Find where the given text appears and provide that cell's center as [X, Y] coordinate. 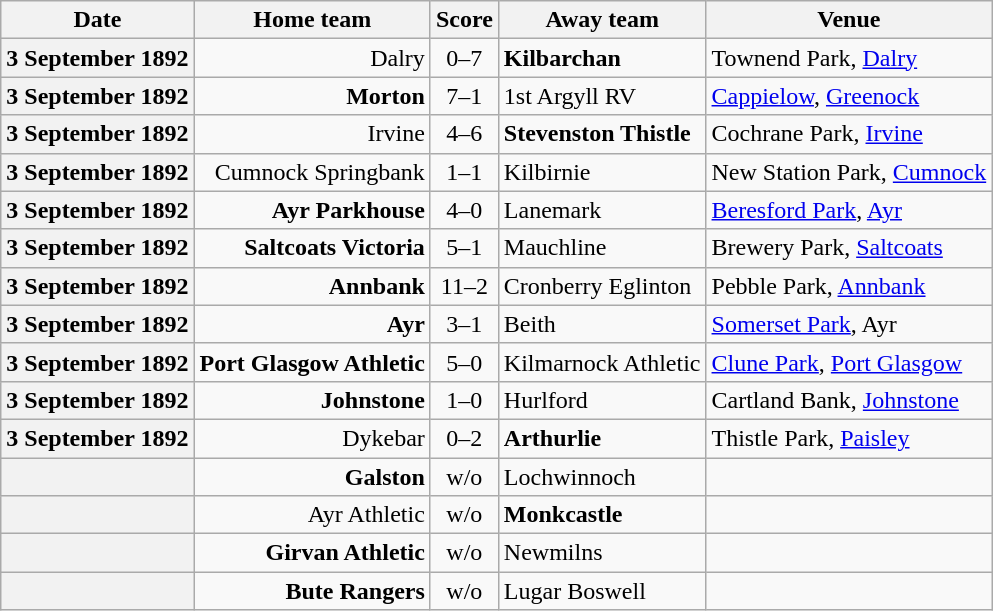
Port Glasgow Athletic [312, 362]
11–2 [464, 286]
Johnstone [312, 400]
Dalry [312, 58]
Galston [312, 477]
Mauchline [602, 248]
5–0 [464, 362]
Townend Park, Dalry [849, 58]
Brewery Park, Saltcoats [849, 248]
7–1 [464, 96]
1st Argyll RV [602, 96]
Saltcoats Victoria [312, 248]
Newmilns [602, 553]
Somerset Park, Ayr [849, 324]
Date [98, 20]
Lanemark [602, 210]
Home team [312, 20]
0–2 [464, 438]
Cartland Bank, Johnstone [849, 400]
4–6 [464, 134]
Cochrane Park, Irvine [849, 134]
Away team [602, 20]
Clune Park, Port Glasgow [849, 362]
Ayr [312, 324]
Hurlford [602, 400]
1–0 [464, 400]
Lugar Boswell [602, 591]
New Station Park, Cumnock [849, 172]
Beresford Park, Ayr [849, 210]
Dykebar [312, 438]
Kilbirnie [602, 172]
4–0 [464, 210]
1–1 [464, 172]
0–7 [464, 58]
Cappielow, Greenock [849, 96]
Cumnock Springbank [312, 172]
Beith [602, 324]
Ayr Parkhouse [312, 210]
Kilmarnock Athletic [602, 362]
Bute Rangers [312, 591]
Morton [312, 96]
Irvine [312, 134]
Monkcastle [602, 515]
Thistle Park, Paisley [849, 438]
Cronberry Eglinton [602, 286]
Pebble Park, Annbank [849, 286]
Lochwinnoch [602, 477]
Stevenston Thistle [602, 134]
Girvan Athletic [312, 553]
5–1 [464, 248]
Ayr Athletic [312, 515]
Kilbarchan [602, 58]
Arthurlie [602, 438]
Venue [849, 20]
Annbank [312, 286]
3–1 [464, 324]
Score [464, 20]
